For the text-containing cell, return its midpoint in (x, y) coordinate format. 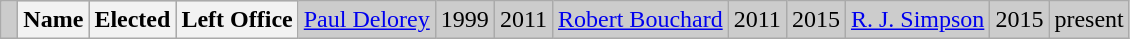
Elected (132, 20)
Name (54, 20)
1999 (464, 20)
present (1089, 20)
Paul Delorey (366, 20)
Left Office (237, 20)
Robert Bouchard (641, 20)
R. J. Simpson (917, 20)
